Detect which cell encompasses the target text, then output its (X, Y) center coordinate. 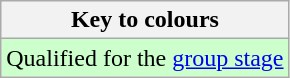
Key to colours (145, 20)
Qualified for the group stage (145, 58)
